Determine the (X, Y) coordinate at the center of the cell enclosing the given text.  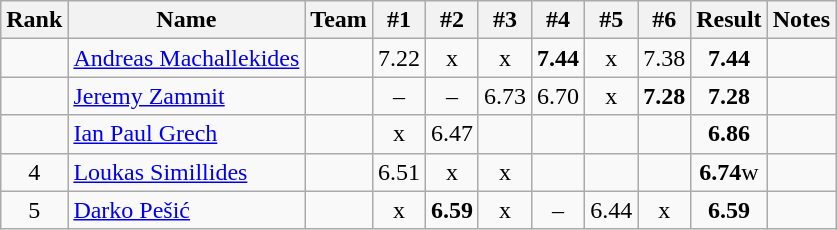
Andreas Machallekides (186, 58)
Rank (34, 20)
6.74w (729, 172)
Loukas Simillides (186, 172)
Jeremy Zammit (186, 96)
6.51 (398, 172)
6.86 (729, 134)
6.70 (558, 96)
4 (34, 172)
7.38 (664, 58)
#1 (398, 20)
#3 (504, 20)
Darko Pešić (186, 210)
6.44 (612, 210)
#5 (612, 20)
6.73 (504, 96)
Ian Paul Grech (186, 134)
7.22 (398, 58)
#2 (452, 20)
#6 (664, 20)
Team (339, 20)
#4 (558, 20)
5 (34, 210)
Result (729, 20)
6.47 (452, 134)
Name (186, 20)
Notes (801, 20)
